Provide the (x, y) coordinate of the cell's center where the given text is located.  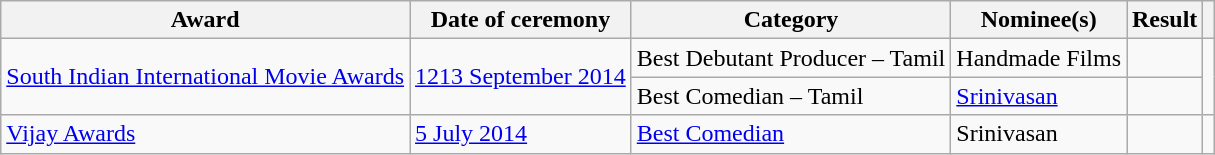
Handmade Films (1039, 58)
South Indian International Movie Awards (206, 77)
Category (791, 20)
Date of ceremony (521, 20)
1213 September 2014 (521, 77)
Result (1164, 20)
Best Debutant Producer – Tamil (791, 58)
Nominee(s) (1039, 20)
Vijay Awards (206, 134)
Best Comedian – Tamil (791, 96)
5 July 2014 (521, 134)
Award (206, 20)
Best Comedian (791, 134)
